Return the [x, y] coordinate for the center point of the cell that contains the specified text.  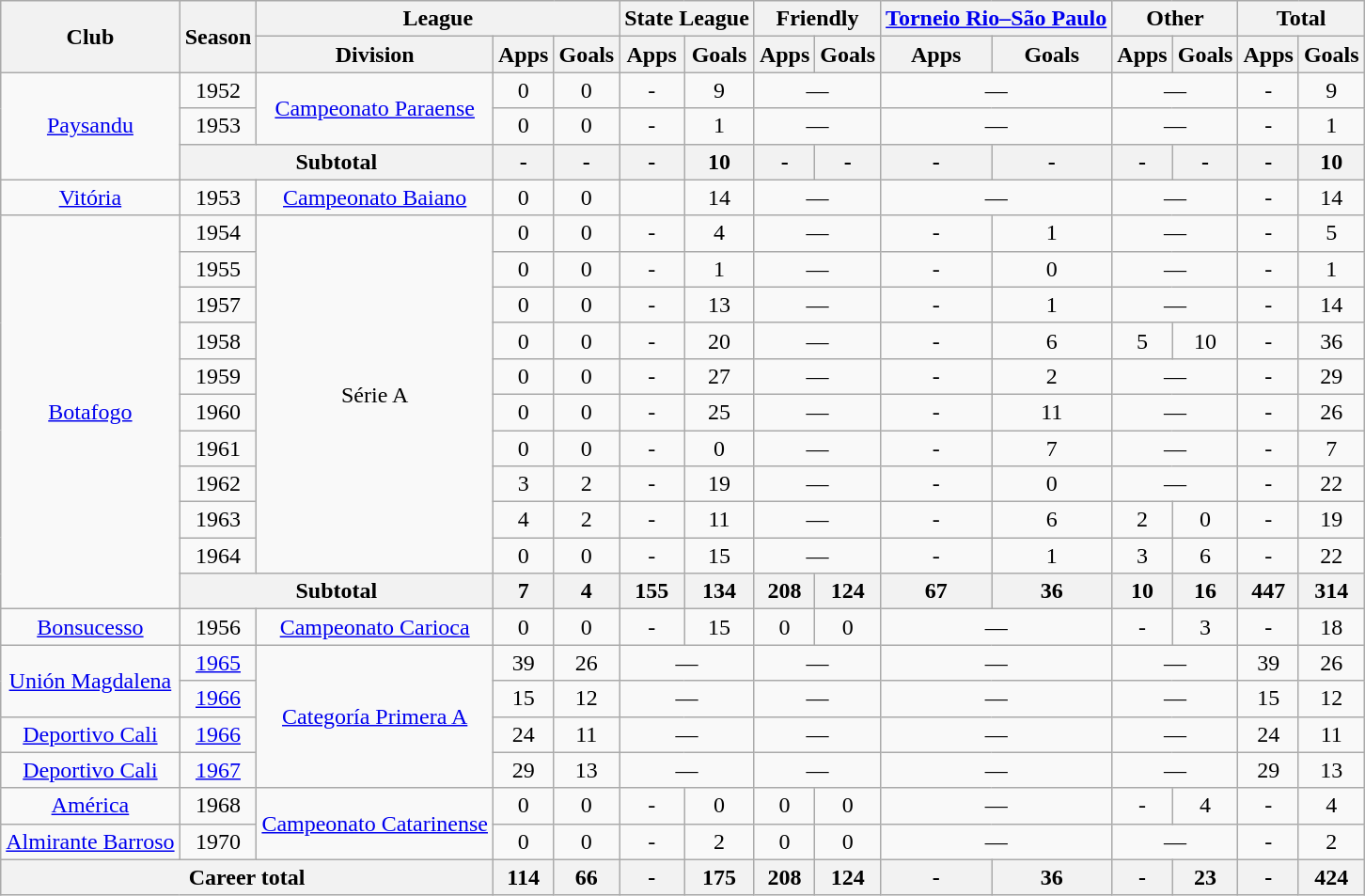
1967 [218, 770]
1956 [218, 627]
314 [1331, 591]
Paysandu [90, 126]
175 [720, 877]
1958 [218, 340]
Friendly [817, 19]
1955 [218, 269]
Season [218, 37]
447 [1268, 591]
424 [1331, 877]
Vitória [90, 197]
25 [720, 412]
Bonsucesso [90, 627]
1963 [218, 520]
Torneio Rio–São Paulo [996, 19]
Categoría Primera A [375, 716]
Botafogo [90, 412]
1954 [218, 233]
27 [720, 376]
Série A [375, 395]
66 [587, 877]
Campeonato Catarinense [375, 824]
Almirante Barroso [90, 841]
1960 [218, 412]
1952 [218, 90]
Division [375, 55]
Club [90, 37]
1962 [218, 484]
23 [1205, 877]
1957 [218, 305]
Campeonato Paraense [375, 108]
League [438, 19]
155 [652, 591]
Total [1301, 19]
1959 [218, 376]
State League [687, 19]
67 [936, 591]
1968 [218, 806]
Campeonato Baiano [375, 197]
1964 [218, 556]
Career total [247, 877]
18 [1331, 627]
América [90, 806]
Unión Magdalena [90, 681]
1961 [218, 448]
20 [720, 340]
1970 [218, 841]
16 [1205, 591]
Campeonato Carioca [375, 627]
1965 [218, 663]
Other [1175, 19]
114 [524, 877]
134 [720, 591]
